For the text-containing cell, return its midpoint in [x, y] coordinate format. 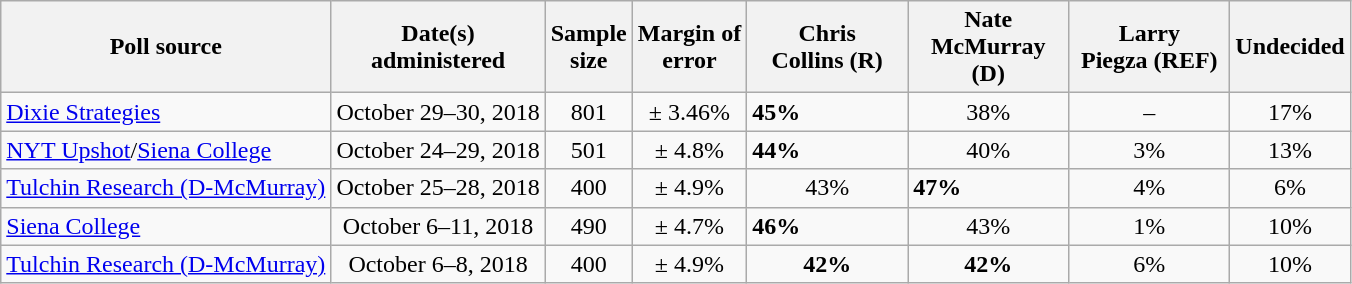
Date(s)administered [438, 47]
801 [588, 112]
4% [1150, 188]
October 24–29, 2018 [438, 150]
490 [588, 226]
44% [828, 150]
1% [1150, 226]
Samplesize [588, 47]
October 25–28, 2018 [438, 188]
October 29–30, 2018 [438, 112]
46% [828, 226]
47% [988, 188]
± 3.46% [689, 112]
13% [1290, 150]
Siena College [166, 226]
40% [988, 150]
NateMcMurray (D) [988, 47]
45% [828, 112]
October 6–11, 2018 [438, 226]
LarryPiegza (REF) [1150, 47]
± 4.8% [689, 150]
ChrisCollins (R) [828, 47]
Dixie Strategies [166, 112]
Poll source [166, 47]
NYT Upshot/Siena College [166, 150]
– [1150, 112]
± 4.7% [689, 226]
October 6–8, 2018 [438, 264]
17% [1290, 112]
Margin oferror [689, 47]
3% [1150, 150]
Undecided [1290, 47]
501 [588, 150]
38% [988, 112]
